Pinpoint the cell where the given text exists, returning its (X, Y) midpoint coordinate. 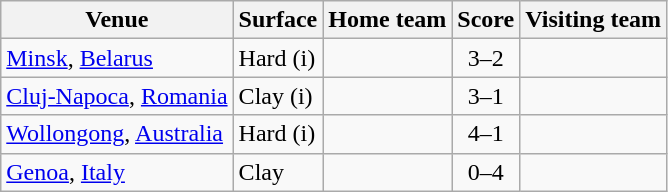
Clay (278, 172)
3–2 (486, 58)
Wollongong, Australia (117, 134)
Home team (388, 20)
Clay (i) (278, 96)
Venue (117, 20)
Minsk, Belarus (117, 58)
Visiting team (594, 20)
Genoa, Italy (117, 172)
4–1 (486, 134)
3–1 (486, 96)
Surface (278, 20)
Cluj-Napoca, Romania (117, 96)
0–4 (486, 172)
Score (486, 20)
